Extract the [x, y] coordinate from the center of the cell holding the provided text.  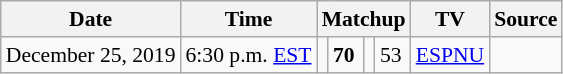
Date [91, 19]
6:30 p.m. EST [249, 55]
Matchup [364, 19]
ESPNU [450, 55]
Time [249, 19]
December 25, 2019 [91, 55]
70 [346, 55]
Source [526, 19]
53 [393, 55]
TV [450, 19]
